From the cell containing the given text, extract its center point as (x, y) coordinate. 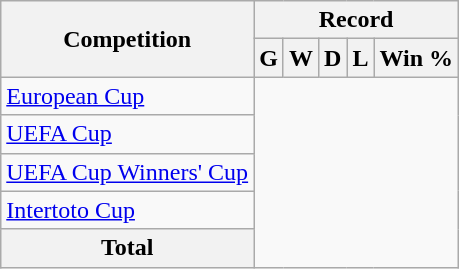
Intertoto Cup (128, 210)
Competition (128, 39)
D (332, 58)
W (300, 58)
Win % (416, 58)
Record (356, 20)
L (360, 58)
European Cup (128, 96)
UEFA Cup (128, 134)
G (269, 58)
UEFA Cup Winners' Cup (128, 172)
Total (128, 248)
